Provide the [X, Y] coordinate of the cell's center where the given text is located.  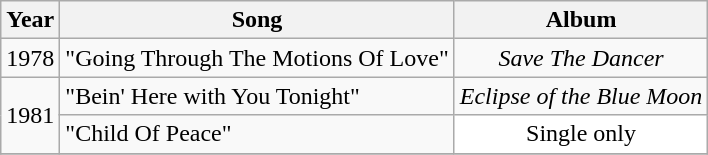
Song [257, 20]
Single only [581, 134]
"Bein' Here with You Tonight" [257, 96]
Year [30, 20]
"Going Through The Motions Of Love" [257, 58]
1978 [30, 58]
1981 [30, 115]
Save The Dancer [581, 58]
Eclipse of the Blue Moon [581, 96]
Album [581, 20]
"Child Of Peace" [257, 134]
